Extract the (x, y) coordinate from the center of the cell holding the provided text.  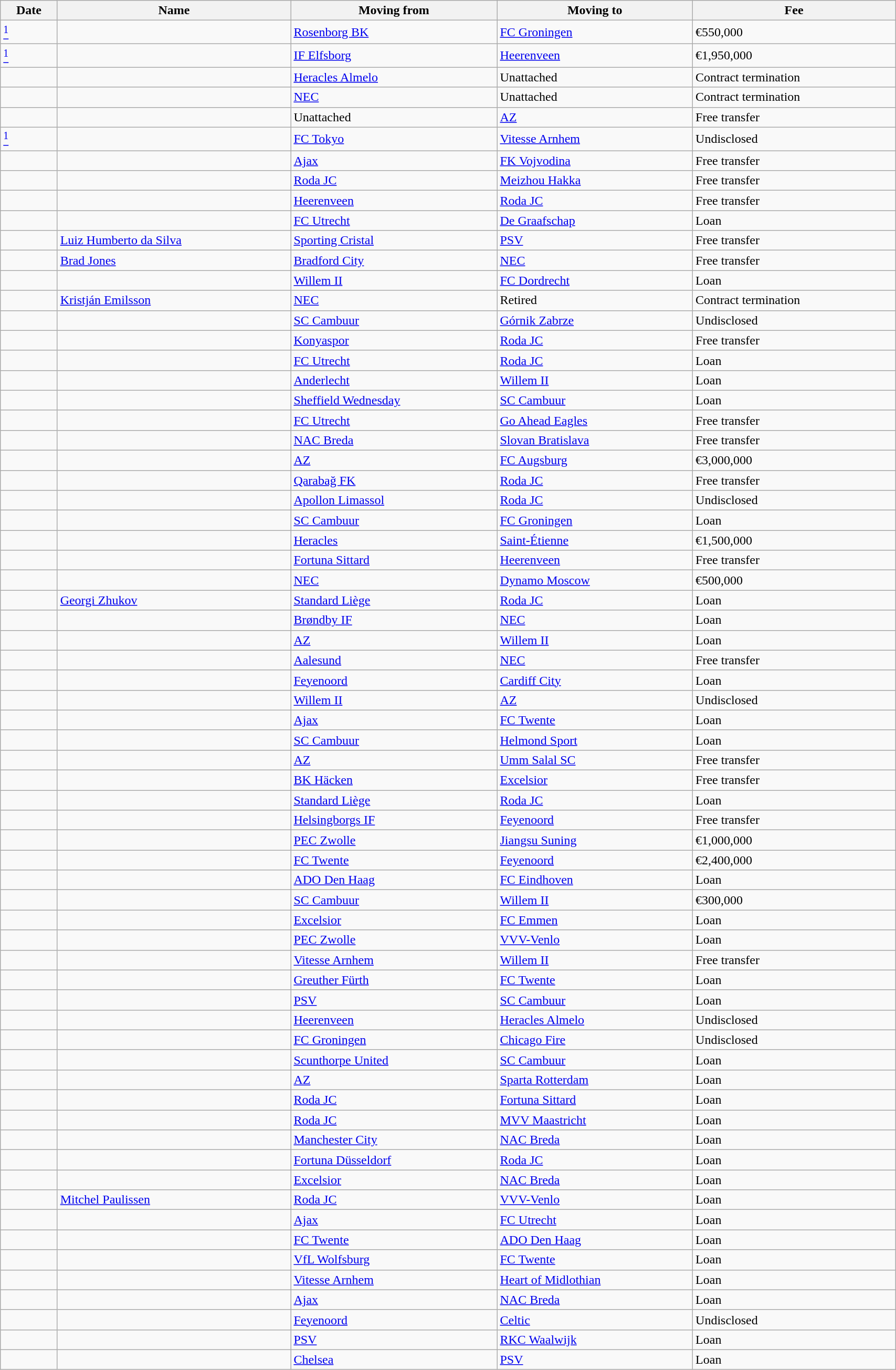
€1,950,000 (794, 56)
Sparta Rotterdam (595, 1080)
Apollon Limassol (394, 500)
Retired (595, 300)
MVV Maastricht (595, 1120)
FC Augsburg (595, 461)
Manchester City (394, 1140)
Name (174, 11)
FC Emmen (595, 920)
Umm Salal SC (595, 760)
Helmond Sport (595, 740)
Jiangsu Suning (595, 840)
Saint-Étienne (595, 540)
Sporting Cristal (394, 240)
Bradford City (394, 260)
Heart of Midlothian (595, 1280)
Moving to (595, 11)
Scunthorpe United (394, 1060)
IF Elfsborg (394, 56)
€500,000 (794, 580)
Heracles (394, 540)
FC Eindhoven (595, 880)
Anderlecht (394, 380)
Georgi Zhukov (174, 600)
FC Dordrecht (595, 280)
€300,000 (794, 900)
RKC Waalwijk (595, 1340)
Konyaspor (394, 340)
Qarabağ FK (394, 480)
Greuther Fürth (394, 980)
Go Ahead Eagles (595, 420)
Helsingborgs IF (394, 820)
Mitchel Paulissen (174, 1200)
De Graafschap (595, 221)
€1,000,000 (794, 840)
FC Tokyo (394, 139)
Brøndby IF (394, 620)
Slovan Bratislava (595, 441)
Rosenborg BK (394, 33)
€2,400,000 (794, 860)
Luiz Humberto da Silva (174, 240)
Fortuna Düsseldorf (394, 1160)
Chicago Fire (595, 1040)
Meizhou Hakka (595, 181)
Kristján Emilsson (174, 300)
Górnik Zabrze (595, 320)
Dynamo Moscow (595, 580)
Brad Jones (174, 260)
€3,000,000 (794, 461)
€1,500,000 (794, 540)
Sheffield Wednesday (394, 400)
VfL Wolfsburg (394, 1260)
Aalesund (394, 660)
Celtic (595, 1320)
Moving from (394, 11)
BK Häcken (394, 780)
€550,000 (794, 33)
FK Vojvodina (595, 161)
Cardiff City (595, 680)
Fee (794, 11)
Chelsea (394, 1359)
Date (29, 11)
